Detect which cell encompasses the target text, then output its (x, y) center coordinate. 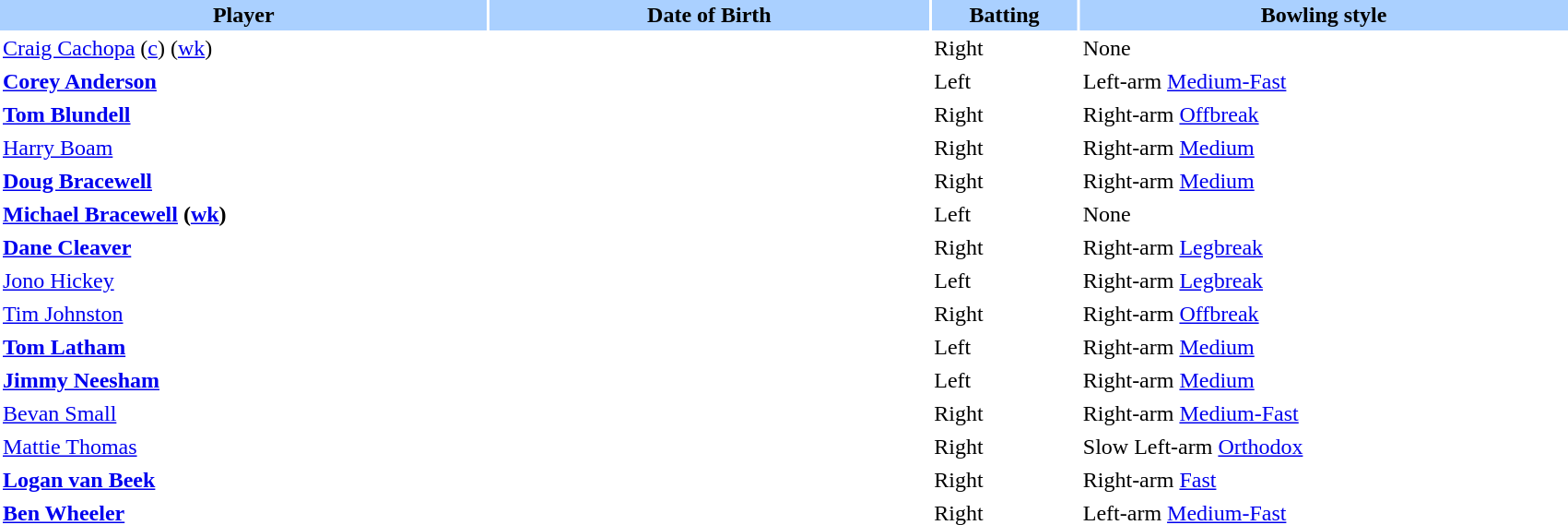
Tim Johnston (243, 314)
Player (243, 15)
Dane Cleaver (243, 247)
Jono Hickey (243, 280)
Harry Boam (243, 148)
Slow Left-arm Orthodox (1324, 447)
Batting (1005, 15)
Right-arm Medium-Fast (1324, 413)
Date of Birth (710, 15)
Left-arm Medium-Fast (1324, 81)
Bevan Small (243, 413)
Tom Latham (243, 347)
Logan van Beek (243, 480)
Doug Bracewell (243, 181)
Tom Blundell (243, 114)
Jimmy Neesham (243, 380)
Mattie Thomas (243, 447)
Corey Anderson (243, 81)
Michael Bracewell (wk) (243, 214)
Right-arm Fast (1324, 480)
Bowling style (1324, 15)
Craig Cachopa (c) (wk) (243, 48)
